Locate the cell with the specified text and output its [X, Y] center coordinate. 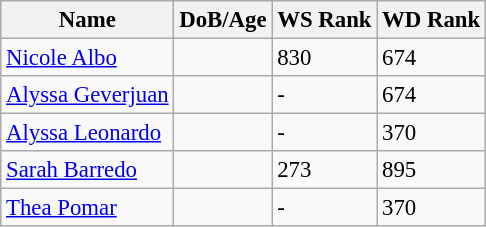
Name [88, 20]
895 [432, 170]
DoB/Age [223, 20]
Alyssa Leonardo [88, 133]
Sarah Barredo [88, 170]
WS Rank [324, 20]
273 [324, 170]
Nicole Albo [88, 58]
Thea Pomar [88, 208]
830 [324, 58]
Alyssa Geverjuan [88, 95]
WD Rank [432, 20]
